Identify which cell holds the provided text, then report its (x, y) central coordinate. 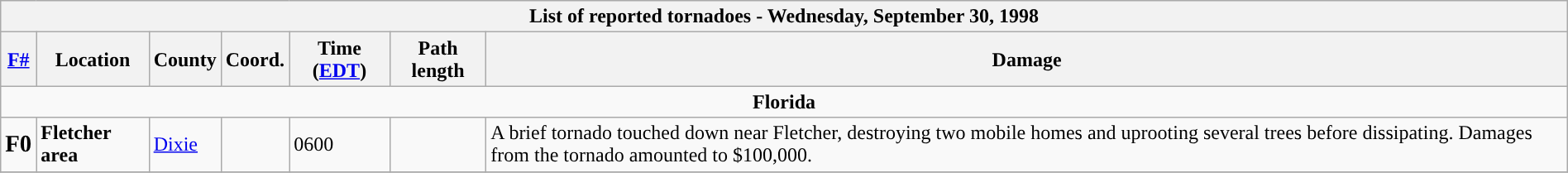
Dixie (185, 144)
F# (18, 60)
Time (EDT) (340, 60)
Location (93, 60)
F0 (18, 144)
List of reported tornadoes - Wednesday, September 30, 1998 (784, 17)
County (185, 60)
Fletcher area (93, 144)
Florida (784, 102)
0600 (340, 144)
Coord. (255, 60)
Damage (1027, 60)
Path length (438, 60)
